Pinpoint the cell where the given text exists, returning its (x, y) midpoint coordinate. 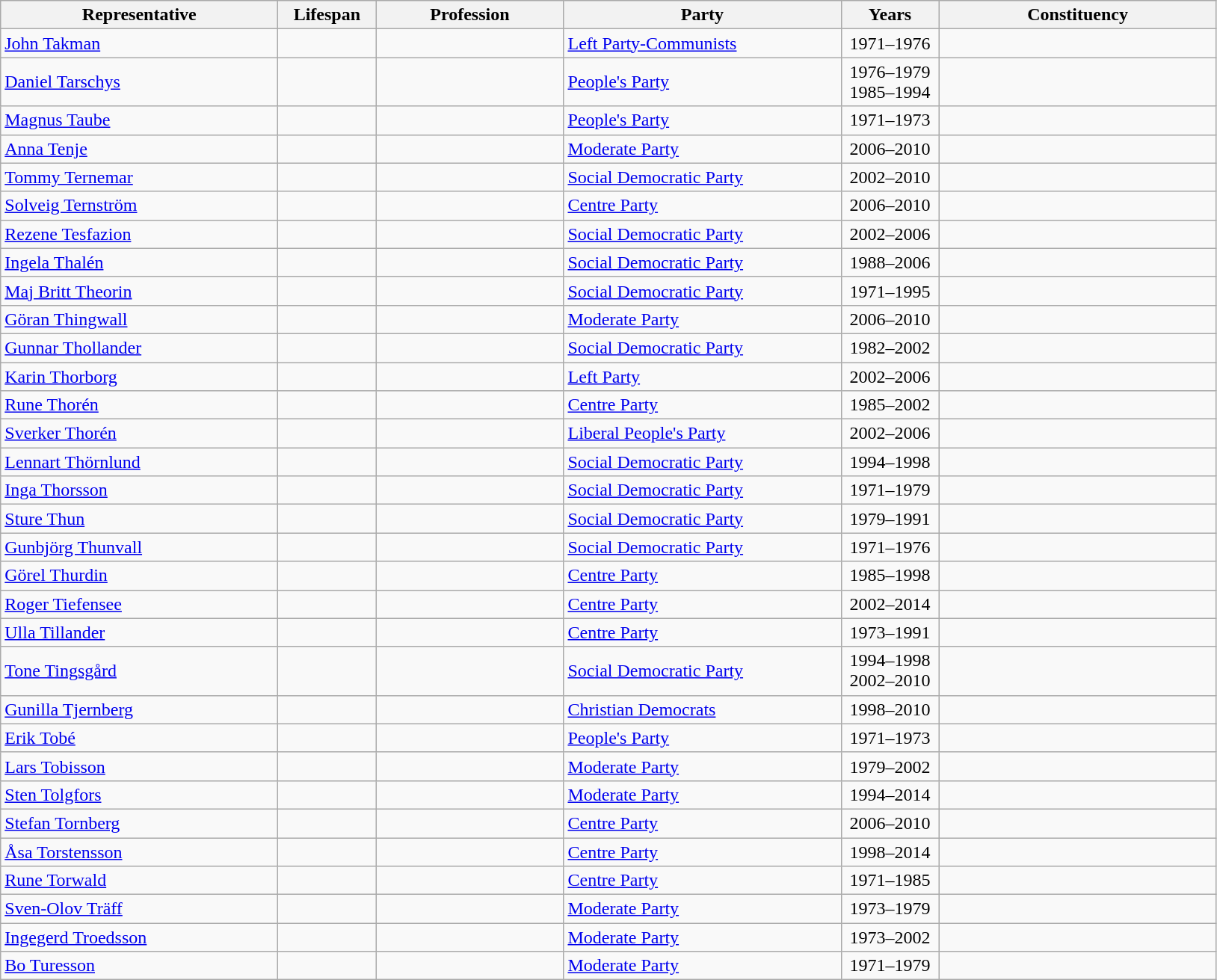
1971–1985 (890, 881)
1973–1979 (890, 909)
Anna Tenje (139, 149)
Party (703, 15)
Christian Democrats (703, 709)
1994–1998 (890, 462)
Lars Tobisson (139, 766)
2002–2010 (890, 177)
1976–19791985–1994 (890, 82)
1982–2002 (890, 348)
1988–2006 (890, 262)
Lifespan (327, 15)
Inga Thorsson (139, 490)
Left Party-Communists (703, 43)
Lennart Thörnlund (139, 462)
Roger Tiefensee (139, 604)
1985–1998 (890, 576)
John Takman (139, 43)
Bo Turesson (139, 966)
Ulla Tillander (139, 632)
1979–1991 (890, 519)
Solveig Ternström (139, 206)
Gunnar Thollander (139, 348)
Constituency (1078, 15)
Rezene Tesfazion (139, 234)
1973–1991 (890, 632)
Sten Tolgfors (139, 795)
1985–2002 (890, 405)
Representative (139, 15)
Sverker Thorén (139, 434)
Göran Thingwall (139, 319)
1994–19982002–2010 (890, 671)
Sture Thun (139, 519)
Tone Tingsgård (139, 671)
Erik Tobé (139, 738)
1979–2002 (890, 766)
Left Party (703, 376)
1971–1995 (890, 291)
Maj Britt Theorin (139, 291)
Gunilla Tjernberg (139, 709)
Sven-Olov Träff (139, 909)
Karin Thorborg (139, 376)
2002–2014 (890, 604)
Rune Thorén (139, 405)
Years (890, 15)
1994–2014 (890, 795)
Liberal People's Party (703, 434)
Ingela Thalén (139, 262)
Åsa Torstensson (139, 851)
Daniel Tarschys (139, 82)
1998–2010 (890, 709)
Rune Torwald (139, 881)
Görel Thurdin (139, 576)
Profession (469, 15)
Magnus Taube (139, 120)
Ingegerd Troedsson (139, 937)
1998–2014 (890, 851)
Gunbjörg Thunvall (139, 547)
Tommy Ternemar (139, 177)
Stefan Tornberg (139, 823)
1973–2002 (890, 937)
